Determine the (X, Y) coordinate at the center of the cell enclosing the given text.  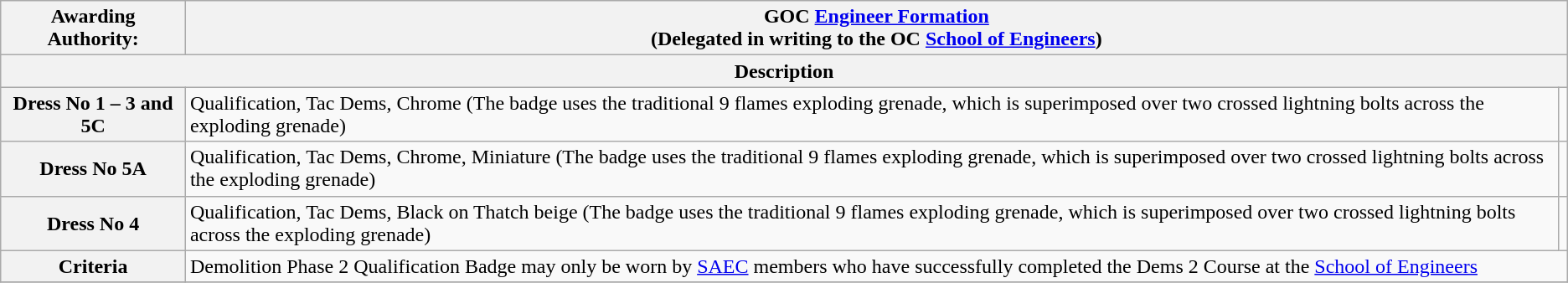
Dress No 1 – 3 and 5C (94, 114)
Demolition Phase 2 Qualification Badge may only be worn by SAEC members who have successfully completed the Dems 2 Course at the School of Engineers (876, 266)
Dress No 4 (94, 223)
Dress No 5A (94, 169)
Description (784, 71)
Awarding Authority: (94, 28)
Criteria (94, 266)
GOC Engineer Formation(Delegated in writing to the OC School of Engineers) (876, 28)
